Output the (x, y) coordinate of the center of the cell containing the given text.  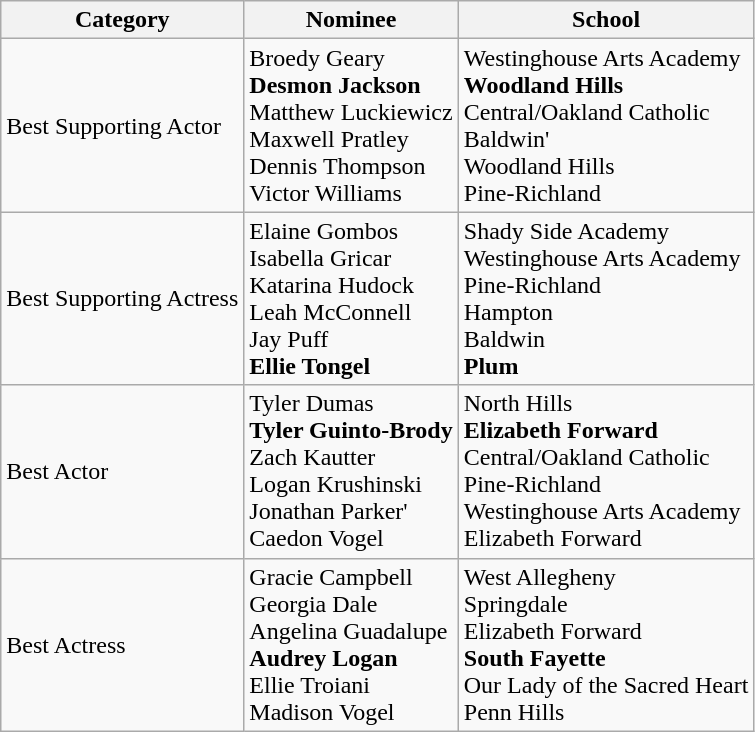
Westinghouse Arts AcademyWoodland HillsCentral/Oakland CatholicBaldwin'Woodland HillsPine-Richland (606, 126)
Shady Side AcademyWestinghouse Arts AcademyPine-RichlandHamptonBaldwinPlum (606, 298)
West AlleghenySpringdaleElizabeth ForwardSouth FayetteOur Lady of the Sacred HeartPenn Hills (606, 644)
Elaine GombosIsabella GricarKatarina HudockLeah McConnellJay PuffEllie Tongel (351, 298)
Best Actress (122, 644)
School (606, 20)
Best Actor (122, 472)
Tyler DumasTyler Guinto-BrodyZach KautterLogan KrushinskiJonathan Parker'Caedon Vogel (351, 472)
North HillsElizabeth ForwardCentral/Oakland CatholicPine-RichlandWestinghouse Arts AcademyElizabeth Forward (606, 472)
Category (122, 20)
Best Supporting Actor (122, 126)
Best Supporting Actress (122, 298)
Broedy GearyDesmon JacksonMatthew LuckiewiczMaxwell PratleyDennis ThompsonVictor Williams (351, 126)
Nominee (351, 20)
Gracie CampbellGeorgia DaleAngelina GuadalupeAudrey LoganEllie TroianiMadison Vogel (351, 644)
